Find where the given text appears and provide that cell's center as (x, y) coordinate. 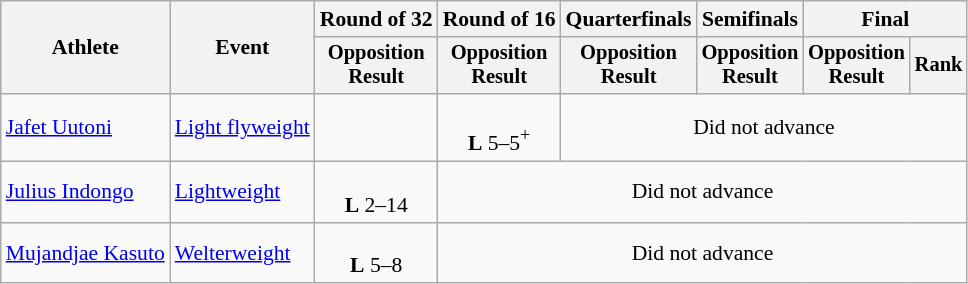
Jafet Uutoni (86, 128)
L 5–5+ (500, 128)
Lightweight (242, 192)
Mujandjae Kasuto (86, 252)
Round of 16 (500, 19)
Light flyweight (242, 128)
Quarterfinals (629, 19)
Rank (939, 66)
Welterweight (242, 252)
Event (242, 48)
Athlete (86, 48)
Final (885, 19)
L 2–14 (376, 192)
Semifinals (750, 19)
Julius Indongo (86, 192)
L 5–8 (376, 252)
Round of 32 (376, 19)
